Find where the given text appears and provide that cell's center as (x, y) coordinate. 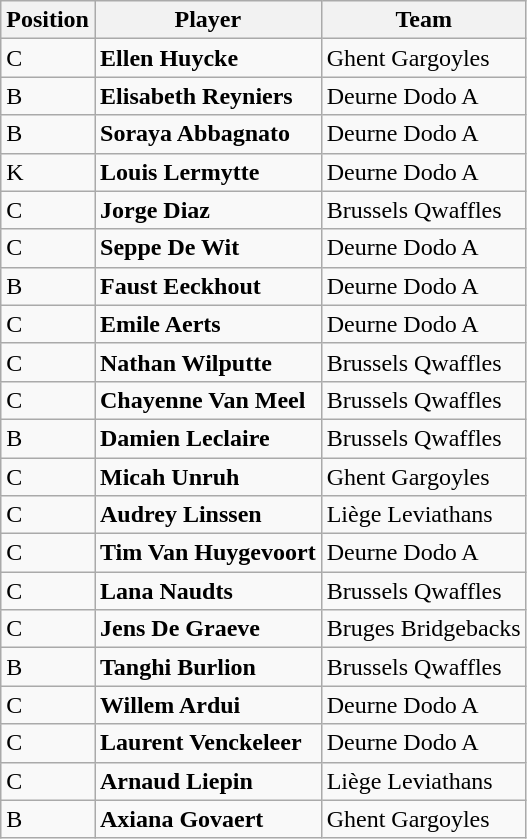
Elisabeth Reyniers (208, 96)
Louis Lermytte (208, 172)
Tim Van Huygevoort (208, 553)
K (48, 172)
Audrey Linssen (208, 515)
Willem Ardui (208, 705)
Soraya Abbagnato (208, 134)
Player (208, 20)
Chayenne Van Meel (208, 400)
Tanghi Burlion (208, 667)
Lana Naudts (208, 591)
Micah Unruh (208, 477)
Nathan Wilputte (208, 362)
Damien Leclaire (208, 438)
Emile Aerts (208, 324)
Position (48, 20)
Seppe De Wit (208, 248)
Ellen Huycke (208, 58)
Faust Eeckhout (208, 286)
Arnaud Liepin (208, 781)
Team (424, 20)
Axiana Govaert (208, 819)
Jorge Diaz (208, 210)
Laurent Venckeleer (208, 743)
Bruges Bridgebacks (424, 629)
Jens De Graeve (208, 629)
